Provide the (x, y) coordinate of the cell's center where the given text is located.  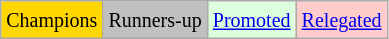
Relegated (342, 20)
Champions (52, 20)
Runners-up (155, 20)
Promoted (252, 20)
